Return [x, y] of the center of cell containing provided text 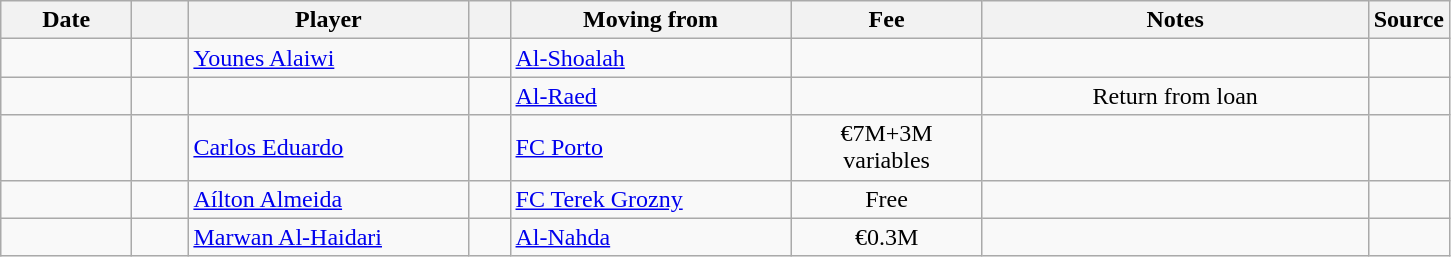
Free [886, 199]
Notes [1175, 20]
FC Terek Grozny [650, 199]
Moving from [650, 20]
Marwan Al-Haidari [328, 237]
Date [66, 20]
Carlos Eduardo [328, 148]
Aílton Almeida [328, 199]
Fee [886, 20]
Player [328, 20]
€7M+3M variables [886, 148]
Return from loan [1175, 96]
Al-Nahda [650, 237]
Younes Alaiwi [328, 58]
Source [1408, 20]
€0.3M [886, 237]
FC Porto [650, 148]
Al-Raed [650, 96]
Al-Shoalah [650, 58]
